Capture the cell that displays the provided text and extract its [x, y] central coordinate. 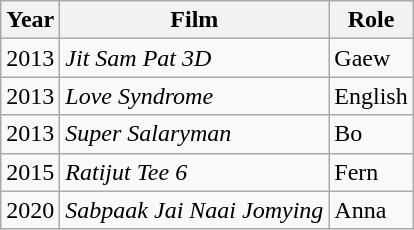
Super Salaryman [194, 134]
English [371, 96]
2015 [30, 172]
Ratijut Tee 6 [194, 172]
Film [194, 20]
Bo [371, 134]
Gaew [371, 58]
Role [371, 20]
Fern [371, 172]
Jit Sam Pat 3D [194, 58]
Anna [371, 210]
2020 [30, 210]
Sabpaak Jai Naai Jomying [194, 210]
Love Syndrome [194, 96]
Year [30, 20]
